Search for the cell housing the specified text and yield its [x, y] center coordinate. 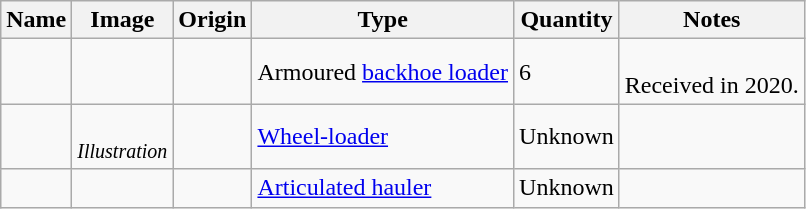
Notes [712, 20]
Illustration [122, 136]
Articulated hauler [383, 188]
Quantity [567, 20]
Wheel-loader [383, 136]
Armoured backhoe loader [383, 72]
Origin [212, 20]
Type [383, 20]
Received in 2020. [712, 72]
Image [122, 20]
Name [36, 20]
6 [567, 72]
